Determine the (X, Y) coordinate at the center of the cell enclosing the given text.  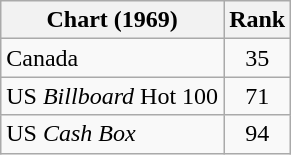
94 (258, 134)
Rank (258, 20)
Chart (1969) (112, 20)
US Cash Box (112, 134)
35 (258, 58)
US Billboard Hot 100 (112, 96)
71 (258, 96)
Canada (112, 58)
